Locate the cell with the specified text and output its (X, Y) center coordinate. 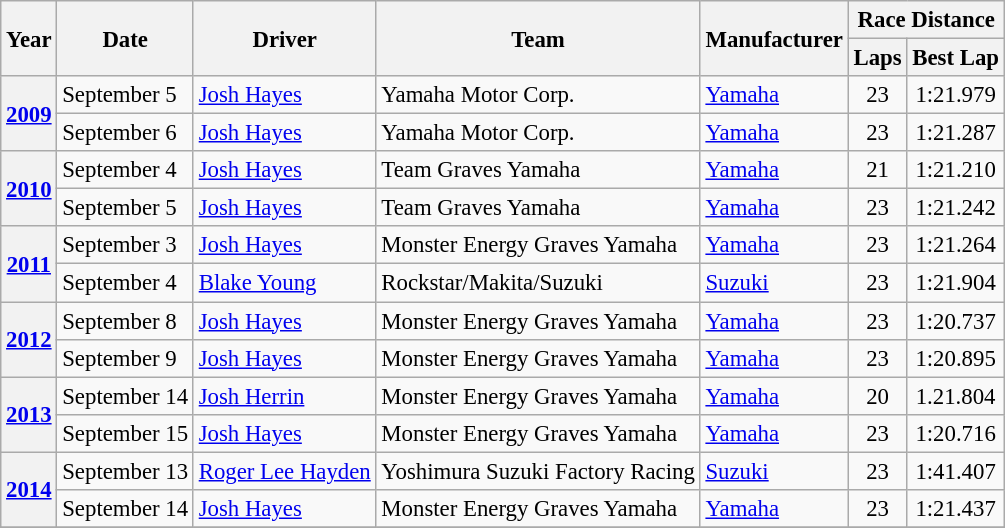
1:20.716 (956, 433)
Best Lap (956, 58)
1:41.407 (956, 471)
21 (878, 170)
September 15 (125, 433)
1.21.804 (956, 396)
Laps (878, 58)
September 8 (125, 321)
September 9 (125, 358)
Manufacturer (774, 38)
1:21.437 (956, 509)
1:20.895 (956, 358)
Roger Lee Hayden (284, 471)
2014 (29, 490)
2010 (29, 188)
1:21.979 (956, 95)
September 13 (125, 471)
2011 (29, 264)
Blake Young (284, 283)
September 3 (125, 245)
1:21.287 (956, 133)
1:21.904 (956, 283)
Driver (284, 38)
Rockstar/Makita/Suzuki (538, 283)
Josh Herrin (284, 396)
2012 (29, 340)
Date (125, 38)
2013 (29, 414)
1:20.737 (956, 321)
1:21.264 (956, 245)
Race Distance (926, 20)
1:21.210 (956, 170)
2009 (29, 114)
Yoshimura Suzuki Factory Racing (538, 471)
20 (878, 396)
1:21.242 (956, 208)
Team (538, 38)
September 6 (125, 133)
Year (29, 38)
